Return (X, Y) of the center of cell containing provided text 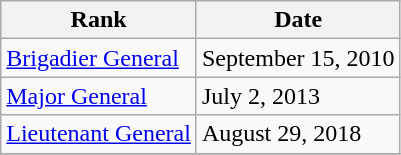
September 15, 2010 (298, 58)
Date (298, 20)
Rank (99, 20)
Major General (99, 96)
Brigadier General (99, 58)
July 2, 2013 (298, 96)
August 29, 2018 (298, 134)
Lieutenant General (99, 134)
